Find where the given text appears and provide that cell's center as [X, Y] coordinate. 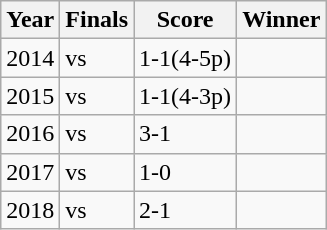
1-1(4-5p) [186, 58]
2014 [30, 58]
Year [30, 20]
Score [186, 20]
1-0 [186, 172]
3-1 [186, 134]
Winner [282, 20]
2018 [30, 210]
Finals [97, 20]
2016 [30, 134]
2017 [30, 172]
1-1(4-3p) [186, 96]
2-1 [186, 210]
2015 [30, 96]
